Scan for the cell matching the given text and deliver its [X, Y] coordinate at center. 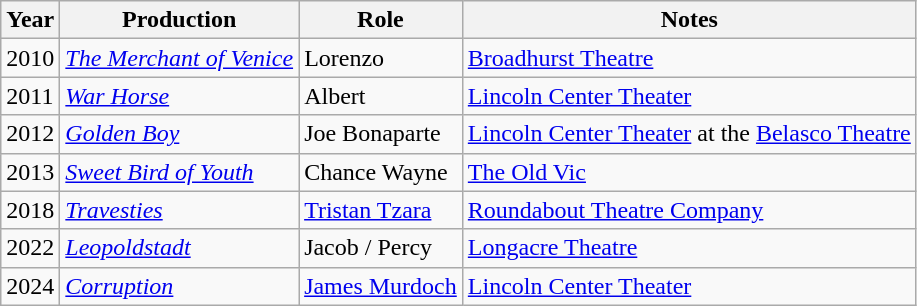
2013 [30, 172]
Travesties [180, 210]
Chance Wayne [381, 172]
Leopoldstadt [180, 248]
Role [381, 20]
Roundabout Theatre Company [689, 210]
2022 [30, 248]
Year [30, 20]
Lorenzo [381, 58]
Corruption [180, 286]
The Old Vic [689, 172]
Sweet Bird of Youth [180, 172]
Jacob / Percy [381, 248]
Broadhurst Theatre [689, 58]
Lincoln Center Theater at the Belasco Theatre [689, 134]
2012 [30, 134]
The Merchant of Venice [180, 58]
James Murdoch [381, 286]
2024 [30, 286]
Tristan Tzara [381, 210]
Golden Boy [180, 134]
Production [180, 20]
2011 [30, 96]
Notes [689, 20]
War Horse [180, 96]
2010 [30, 58]
Joe Bonaparte [381, 134]
Longacre Theatre [689, 248]
Albert [381, 96]
2018 [30, 210]
